Return [x, y] of the center of cell containing provided text 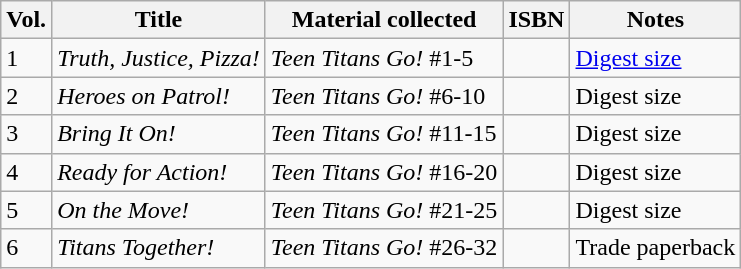
Truth, Justice, Pizza! [159, 58]
Heroes on Patrol! [159, 96]
Vol. [26, 20]
Trade paperback [656, 248]
Teen Titans Go! #6-10 [384, 96]
ISBN [536, 20]
Ready for Action! [159, 172]
Title [159, 20]
Teen Titans Go! #16-20 [384, 172]
5 [26, 210]
Titans Together! [159, 248]
On the Move! [159, 210]
Teen Titans Go! #26-32 [384, 248]
1 [26, 58]
4 [26, 172]
3 [26, 134]
Teen Titans Go! #1-5 [384, 58]
2 [26, 96]
Notes [656, 20]
Material collected [384, 20]
Bring It On! [159, 134]
6 [26, 248]
Teen Titans Go! #11-15 [384, 134]
Teen Titans Go! #21-25 [384, 210]
